Scan for the cell matching the given text and deliver its (x, y) coordinate at center. 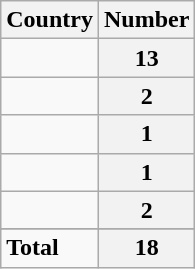
Number (146, 20)
18 (146, 248)
13 (146, 58)
Country (50, 20)
Total (50, 248)
